Capture the cell that displays the provided text and extract its (X, Y) central coordinate. 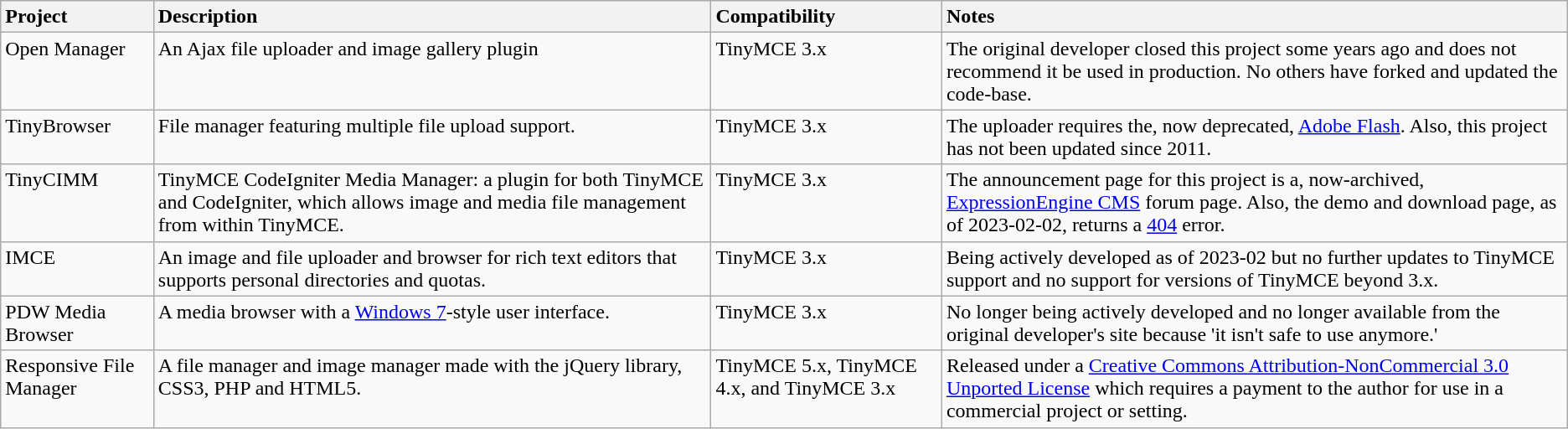
Open Manager (77, 71)
Responsive File Manager (77, 389)
A file manager and image manager made with the jQuery library, CSS3, PHP and HTML5. (432, 389)
TinyCIMM (77, 203)
PDW Media Browser (77, 323)
No longer being actively developed and no longer available from the original developer's site because 'it isn't safe to use anymore.' (1255, 323)
Compatibility (826, 17)
Notes (1255, 17)
TinyMCE 5.x, TinyMCE 4.x, and TinyMCE 3.x (826, 389)
An image and file uploader and browser for rich text editors that supports personal directories and quotas. (432, 268)
An Ajax file uploader and image gallery plugin (432, 71)
TinyBrowser (77, 137)
A media browser with a Windows 7-style user interface. (432, 323)
The uploader requires the, now deprecated, Adobe Flash. Also, this project has not been updated since 2011. (1255, 137)
Project (77, 17)
Description (432, 17)
TinyMCE CodeIgniter Media Manager: a plugin for both TinyMCE and CodeIgniter, which allows image and media file management from within TinyMCE. (432, 203)
Being actively developed as of 2023-02 but no further updates to TinyMCE support and no support for versions of TinyMCE beyond 3.x. (1255, 268)
IMCE (77, 268)
File manager featuring multiple file upload support. (432, 137)
